Return the (X, Y) coordinate for the center point of the cell that contains the specified text.  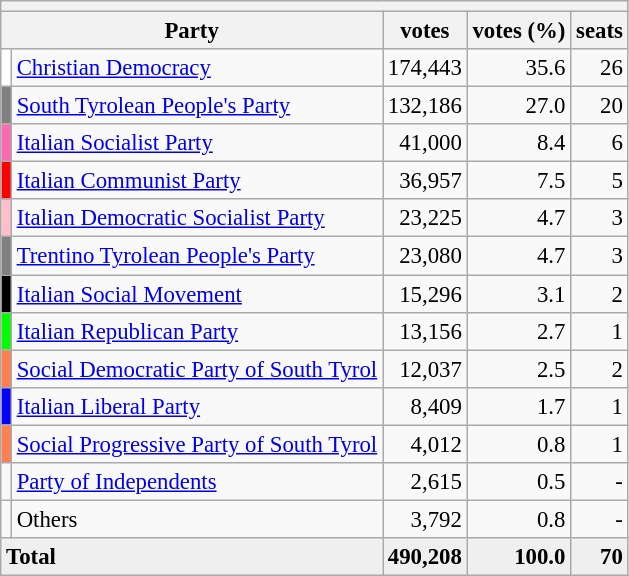
2.7 (519, 331)
3.1 (519, 294)
3,792 (424, 519)
5 (600, 181)
13,156 (424, 331)
7.5 (519, 181)
Party of Independents (196, 482)
Italian Democratic Socialist Party (196, 219)
votes (%) (519, 31)
Italian Republican Party (196, 331)
Italian Liberal Party (196, 406)
26 (600, 68)
100.0 (519, 557)
8.4 (519, 143)
35.6 (519, 68)
Christian Democracy (196, 68)
23,225 (424, 219)
2,615 (424, 482)
6 (600, 143)
2.5 (519, 369)
41,000 (424, 143)
20 (600, 106)
Total (192, 557)
South Tyrolean People's Party (196, 106)
174,443 (424, 68)
votes (424, 31)
27.0 (519, 106)
12,037 (424, 369)
Trentino Tyrolean People's Party (196, 256)
23,080 (424, 256)
Social Democratic Party of South Tyrol (196, 369)
Social Progressive Party of South Tyrol (196, 444)
Party (192, 31)
15,296 (424, 294)
Italian Social Movement (196, 294)
70 (600, 557)
8,409 (424, 406)
36,957 (424, 181)
490,208 (424, 557)
1.7 (519, 406)
4,012 (424, 444)
0.5 (519, 482)
Italian Socialist Party (196, 143)
seats (600, 31)
Italian Communist Party (196, 181)
132,186 (424, 106)
Others (196, 519)
